Detect which cell encompasses the target text, then output its [x, y] center coordinate. 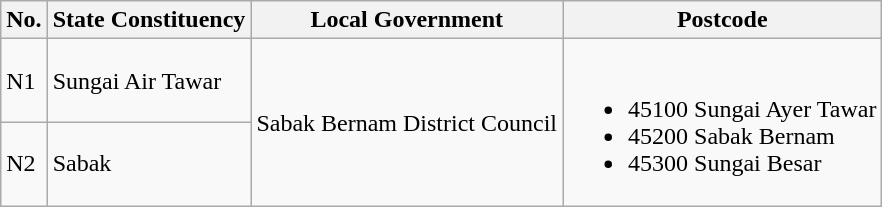
N1 [24, 81]
Local Government [407, 20]
45100 Sungai Ayer Tawar45200 Sabak Bernam45300 Sungai Besar [722, 122]
Sabak [149, 164]
Sungai Air Tawar [149, 81]
N2 [24, 164]
Sabak Bernam District Council [407, 122]
State Constituency [149, 20]
Postcode [722, 20]
No. [24, 20]
